Scan for the cell matching the given text and deliver its [X, Y] coordinate at center. 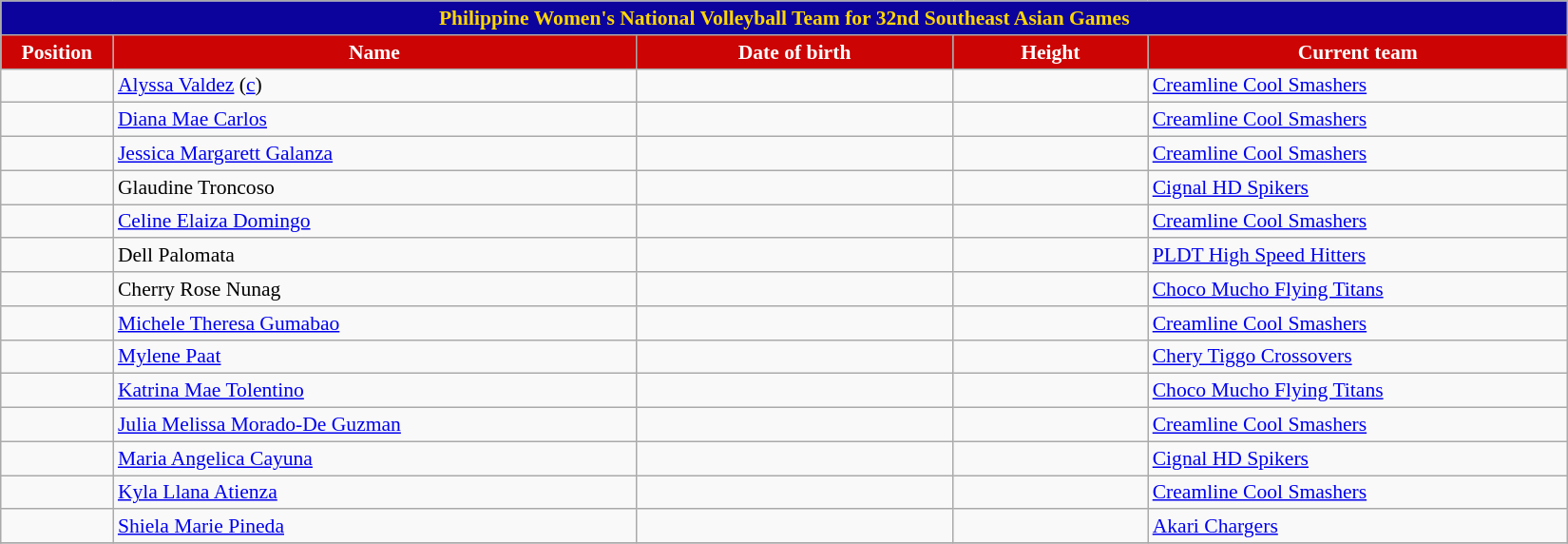
Height [1051, 52]
Name [374, 52]
Jessica Margarett Galanza [374, 154]
Julia Melissa Morado-De Guzman [374, 425]
PLDT High Speed Hitters [1358, 256]
Katrina Mae Tolentino [374, 391]
Michele Theresa Gumabao [374, 323]
Celine Elaiza Domingo [374, 222]
Diana Mae Carlos [374, 120]
Dell Palomata [374, 256]
Date of birth [794, 52]
Kyla Llana Atienza [374, 493]
Philippine Women's National Volleyball Team for 32nd Southeast Asian Games [785, 18]
Cherry Rose Nunag [374, 289]
Shiela Marie Pineda [374, 527]
Alyssa Valdez (c) [374, 86]
Position [57, 52]
Glaudine Troncoso [374, 187]
Current team [1358, 52]
Mylene Paat [374, 357]
Chery Tiggo Crossovers [1358, 357]
Maria Angelica Cayuna [374, 458]
Akari Chargers [1358, 527]
